Provide the [x, y] coordinate of the cell's center where the given text is located.  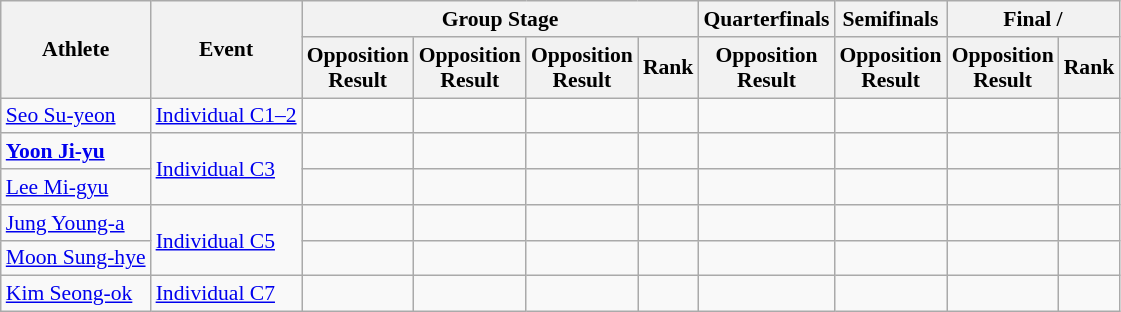
Yoon Ji-yu [76, 152]
Event [226, 50]
Final / [1034, 19]
Kim Seong-ok [76, 294]
Semifinals [890, 19]
Jung Young-a [76, 223]
Seo Su-yeon [76, 116]
Individual C3 [226, 170]
Athlete [76, 50]
Individual C1–2 [226, 116]
Quarterfinals [766, 19]
Individual C7 [226, 294]
Lee Mi-gyu [76, 187]
Moon Sung-hye [76, 258]
Group Stage [500, 19]
Individual C5 [226, 240]
